Detect which cell encompasses the target text, then output its (X, Y) center coordinate. 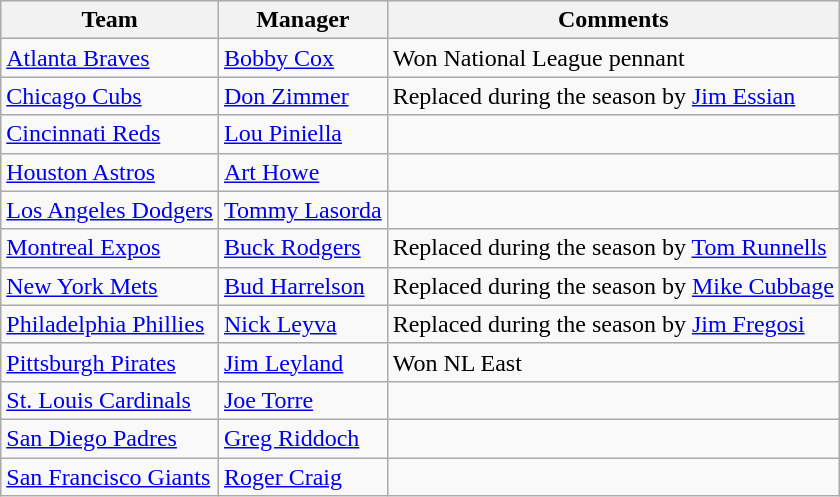
San Francisco Giants (110, 477)
Tommy Lasorda (302, 210)
Art Howe (302, 172)
Bobby Cox (302, 58)
Chicago Cubs (110, 96)
Replaced during the season by Jim Fregosi (613, 324)
San Diego Padres (110, 438)
Joe Torre (302, 400)
Team (110, 20)
Manager (302, 20)
Bud Harrelson (302, 286)
Comments (613, 20)
Replaced during the season by Tom Runnells (613, 248)
Montreal Expos (110, 248)
Philadelphia Phillies (110, 324)
Nick Leyva (302, 324)
Cincinnati Reds (110, 134)
Pittsburgh Pirates (110, 362)
Greg Riddoch (302, 438)
Atlanta Braves (110, 58)
Houston Astros (110, 172)
Replaced during the season by Mike Cubbage (613, 286)
Lou Piniella (302, 134)
Los Angeles Dodgers (110, 210)
Won NL East (613, 362)
Replaced during the season by Jim Essian (613, 96)
St. Louis Cardinals (110, 400)
Buck Rodgers (302, 248)
Roger Craig (302, 477)
Don Zimmer (302, 96)
Won National League pennant (613, 58)
New York Mets (110, 286)
Jim Leyland (302, 362)
